Extract the [X, Y] coordinate from the center of the cell holding the provided text.  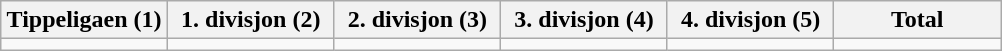
1. divisjon (2) [250, 20]
4. divisjon (5) [750, 20]
3. divisjon (4) [584, 20]
2. divisjon (3) [418, 20]
Total [918, 20]
Tippeligaen (1) [84, 20]
